From the cell containing the given text, extract its center point as [x, y] coordinate. 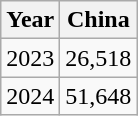
2023 [30, 58]
China [98, 20]
51,648 [98, 96]
26,518 [98, 58]
2024 [30, 96]
Year [30, 20]
